Return the (x, y) coordinate for the center point of the cell that contains the specified text.  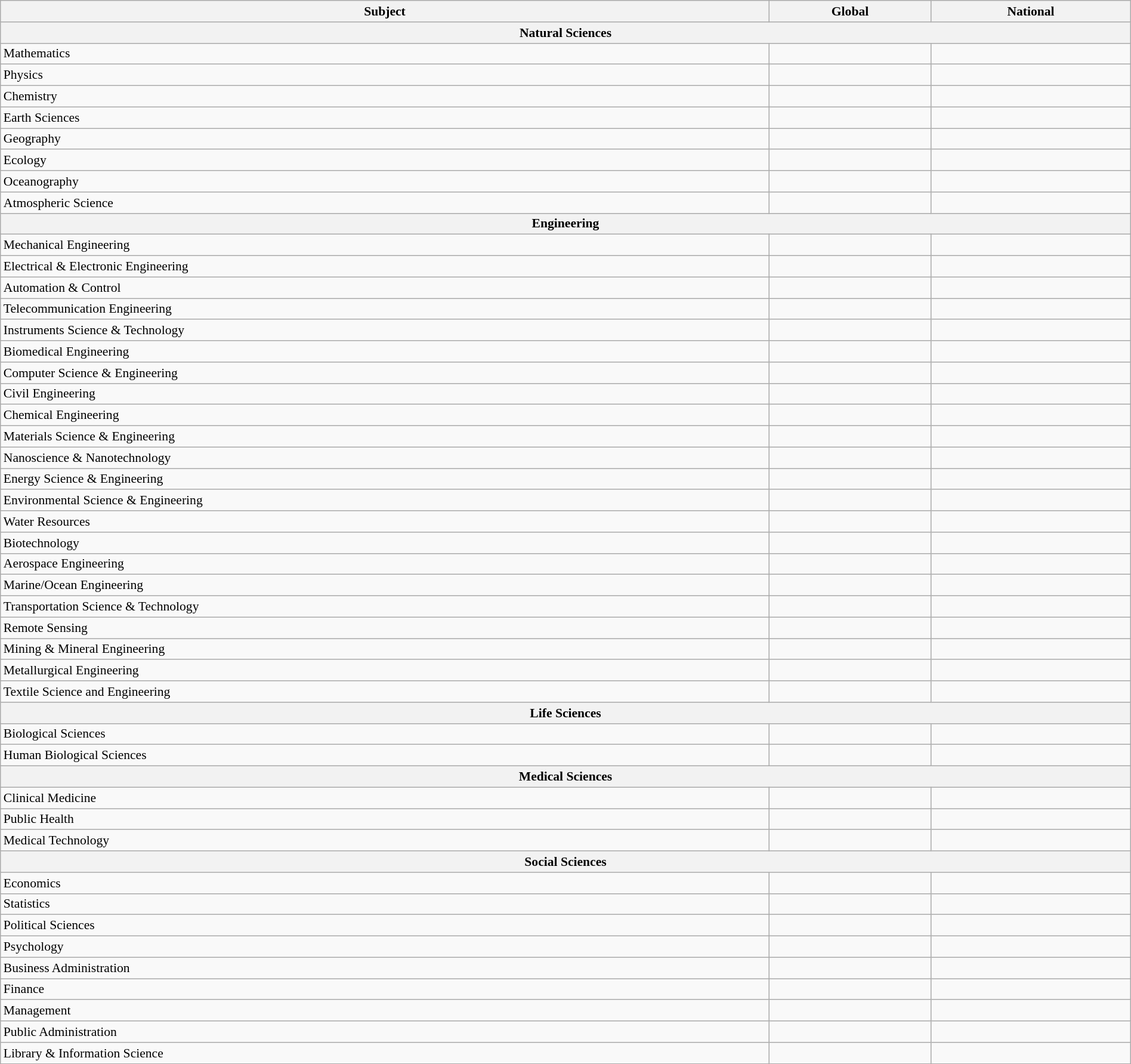
Remote Sensing (385, 628)
Human Biological Sciences (385, 755)
Life Sciences (565, 713)
Environmental Science & Engineering (385, 501)
Political Sciences (385, 926)
Instruments Science & Technology (385, 331)
Textile Science and Engineering (385, 692)
Mechanical Engineering (385, 245)
Public Administration (385, 1032)
Economics (385, 883)
Earth Sciences (385, 118)
Nanoscience & Nanotechnology (385, 458)
Medical Technology (385, 841)
Automation & Control (385, 288)
Telecommunication Engineering (385, 309)
Metallurgical Engineering (385, 671)
Computer Science & Engineering (385, 373)
Transportation Science & Technology (385, 607)
Biological Sciences (385, 734)
Materials Science & Engineering (385, 437)
Business Administration (385, 968)
Mining & Mineral Engineering (385, 649)
Water Resources (385, 522)
Atmospheric Science (385, 203)
Aerospace Engineering (385, 564)
Subject (385, 11)
Mathematics (385, 54)
Statistics (385, 904)
Psychology (385, 947)
Chemistry (385, 97)
Energy Science & Engineering (385, 479)
Marine/Ocean Engineering (385, 585)
Engineering (565, 224)
Physics (385, 75)
Biotechnology (385, 543)
Biomedical Engineering (385, 351)
Public Health (385, 819)
Civil Engineering (385, 394)
Geography (385, 139)
Clinical Medicine (385, 798)
Ecology (385, 161)
Chemical Engineering (385, 415)
Natural Sciences (565, 33)
Finance (385, 989)
Oceanography (385, 181)
Medical Sciences (565, 777)
Social Sciences (565, 862)
Management (385, 1011)
Global (850, 11)
National (1031, 11)
Library & Information Science (385, 1053)
Electrical & Electronic Engineering (385, 267)
